Return (X, Y) of the center of cell containing provided text 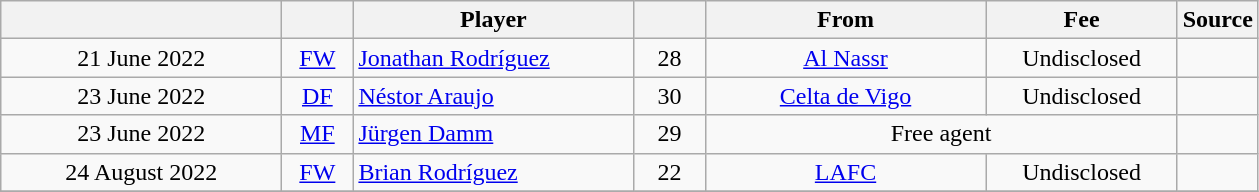
24 August 2022 (142, 172)
Néstor Araujo (494, 96)
22 (670, 172)
From (846, 20)
Player (494, 20)
DF (318, 96)
Jürgen Damm (494, 134)
MF (318, 134)
Celta de Vigo (846, 96)
Free agent (941, 134)
28 (670, 58)
30 (670, 96)
21 June 2022 (142, 58)
LAFC (846, 172)
Brian Rodríguez (494, 172)
29 (670, 134)
Jonathan Rodríguez (494, 58)
Source (1218, 20)
Fee (1082, 20)
Al Nassr (846, 58)
